Detect which cell encompasses the target text, then output its [X, Y] center coordinate. 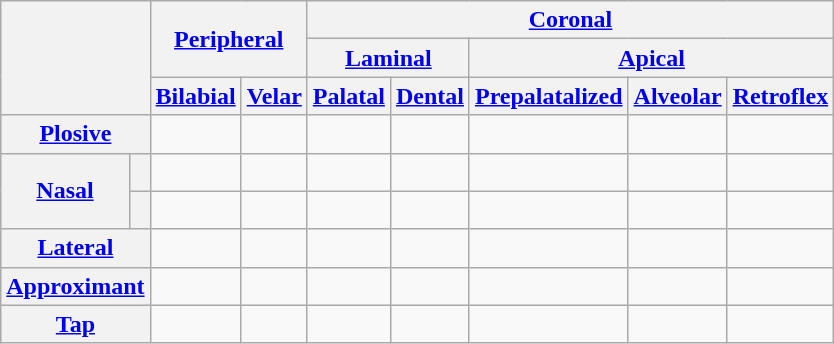
Velar [274, 96]
Lateral [76, 248]
Nasal [65, 191]
Coronal [570, 20]
Prepalatalized [548, 96]
Apical [651, 58]
Bilabial [196, 96]
Laminal [388, 58]
Tap [76, 324]
Alveolar [678, 96]
Palatal [348, 96]
Dental [430, 96]
Plosive [76, 134]
Retroflex [780, 96]
Peripheral [228, 39]
Approximant [76, 286]
